Determine the (x, y) coordinate at the center of the cell enclosing the given text.  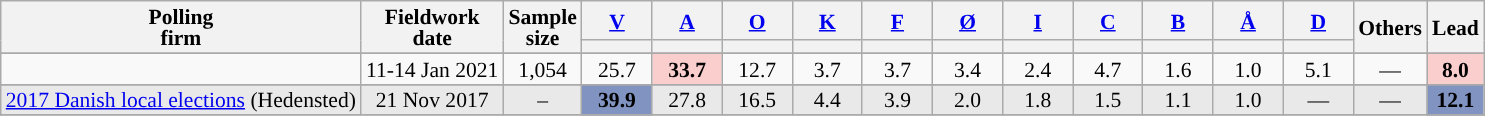
39.9 (617, 100)
2017 Danish local elections (Hedensted) (181, 100)
2.4 (1038, 68)
8.0 (1456, 68)
33.7 (687, 68)
D (1318, 20)
V (617, 20)
Others (1390, 27)
12.7 (757, 68)
5.1 (1318, 68)
Fieldworkdate (432, 27)
B (1178, 20)
3.4 (968, 68)
12.1 (1456, 100)
21 Nov 2017 (432, 100)
Å (1248, 20)
1.6 (1178, 68)
1.8 (1038, 100)
A (687, 20)
1.1 (1178, 100)
1,054 (542, 68)
Pollingfirm (181, 27)
25.7 (617, 68)
27.8 (687, 100)
3.9 (897, 100)
1.5 (1108, 100)
C (1108, 20)
F (897, 20)
4.4 (827, 100)
K (827, 20)
– (542, 100)
Ø (968, 20)
16.5 (757, 100)
Lead (1456, 27)
11-14 Jan 2021 (432, 68)
4.7 (1108, 68)
I (1038, 20)
O (757, 20)
Samplesize (542, 27)
2.0 (968, 100)
